For the text-containing cell, return its midpoint in [x, y] coordinate format. 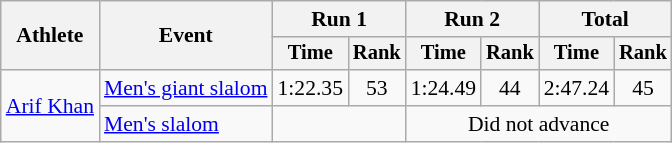
1:22.35 [310, 88]
Men's giant slalom [186, 88]
44 [510, 88]
Men's slalom [186, 124]
Total [606, 19]
2:47.24 [576, 88]
1:24.49 [444, 88]
Did not advance [539, 124]
45 [643, 88]
53 [377, 88]
Run 1 [340, 19]
Event [186, 36]
Athlete [50, 36]
Run 2 [472, 19]
Arif Khan [50, 106]
